Capture the cell that displays the provided text and extract its [X, Y] central coordinate. 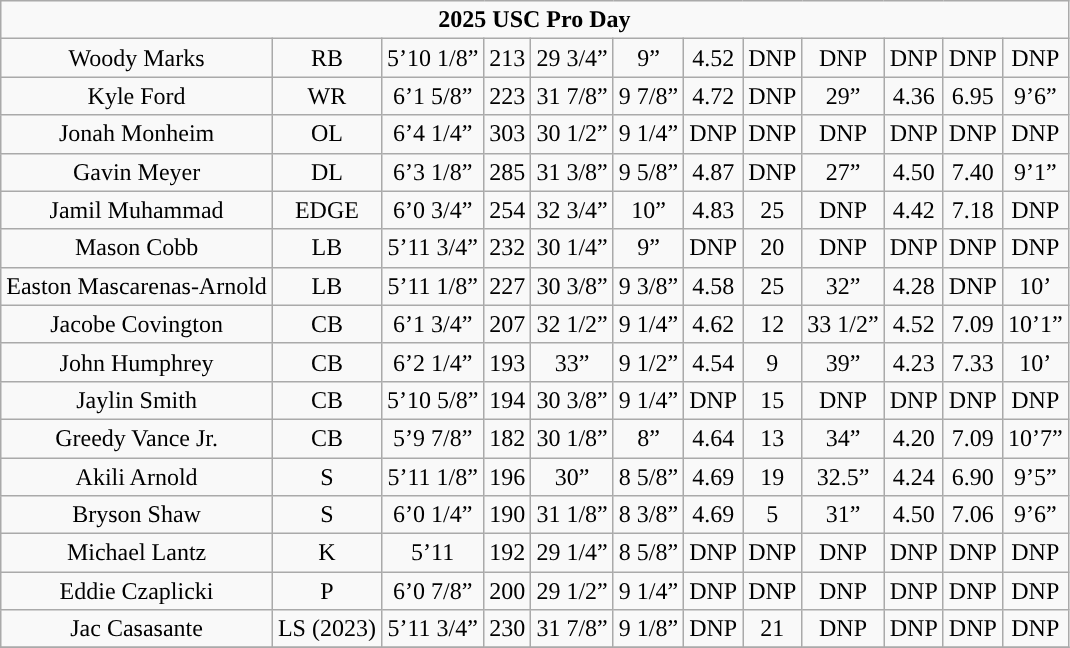
Jaylin Smith [137, 400]
5’10 5/8” [432, 400]
4.58 [714, 286]
6’0 3/4” [432, 210]
Akili Arnold [137, 477]
15 [772, 400]
30 1/4” [572, 248]
193 [508, 362]
Bryson Shaw [137, 515]
P [326, 591]
9 1/8” [648, 629]
223 [508, 96]
Mason Cobb [137, 248]
5’9 7/8” [432, 438]
31 3/8” [572, 172]
32” [843, 286]
213 [508, 58]
227 [508, 286]
4.72 [714, 96]
230 [508, 629]
31 1/8” [572, 515]
10” [648, 210]
DL [326, 172]
EDGE [326, 210]
Jonah Monheim [137, 134]
19 [772, 477]
4.28 [914, 286]
9’1” [1035, 172]
32.5” [843, 477]
5’11 [432, 553]
Michael Lantz [137, 553]
Greedy Vance Jr. [137, 438]
7.40 [972, 172]
6’0 1/4” [432, 515]
196 [508, 477]
LS (2023) [326, 629]
7.18 [972, 210]
2025 USC Pro Day [534, 20]
30” [572, 477]
39” [843, 362]
Gavin Meyer [137, 172]
4.23 [914, 362]
200 [508, 591]
190 [508, 515]
WR [326, 96]
32 3/4” [572, 210]
7.33 [972, 362]
9 [772, 362]
Easton Mascarenas-Arnold [137, 286]
285 [508, 172]
9 1/2” [648, 362]
32 1/2” [572, 324]
Jac Casasante [137, 629]
9 7/8” [648, 96]
9 5/8” [648, 172]
21 [772, 629]
6.95 [972, 96]
20 [772, 248]
12 [772, 324]
34” [843, 438]
Eddie Czaplicki [137, 591]
6’1 3/4” [432, 324]
4.62 [714, 324]
8 3/8” [648, 515]
303 [508, 134]
10’7” [1035, 438]
7.06 [972, 515]
29” [843, 96]
6’0 7/8” [432, 591]
4.20 [914, 438]
4.64 [714, 438]
4.83 [714, 210]
5’10 1/8” [432, 58]
194 [508, 400]
OL [326, 134]
4.24 [914, 477]
K [326, 553]
30 1/8” [572, 438]
9’5” [1035, 477]
RB [326, 58]
207 [508, 324]
6.90 [972, 477]
Jacobe Covington [137, 324]
Kyle Ford [137, 96]
29 1/4” [572, 553]
4.36 [914, 96]
6’1 5/8” [432, 96]
232 [508, 248]
6’3 1/8” [432, 172]
29 1/2” [572, 591]
4.42 [914, 210]
5 [772, 515]
31” [843, 515]
254 [508, 210]
10’1” [1035, 324]
6’4 1/4” [432, 134]
8” [648, 438]
John Humphrey [137, 362]
33 1/2” [843, 324]
4.87 [714, 172]
29 3/4” [572, 58]
192 [508, 553]
33” [572, 362]
9 3/8” [648, 286]
6’2 1/4” [432, 362]
13 [772, 438]
27” [843, 172]
4.54 [714, 362]
182 [508, 438]
Jamil Muhammad [137, 210]
30 1/2” [572, 134]
Woody Marks [137, 58]
